From the cell containing the given text, extract its center point as [X, Y] coordinate. 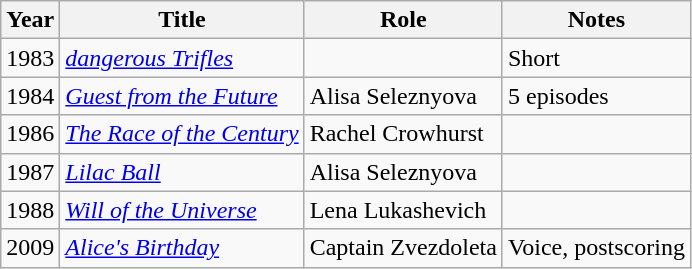
Rachel Crowhurst [403, 134]
2009 [30, 248]
5 episodes [596, 96]
Short [596, 58]
1984 [30, 96]
Alice's Birthday [182, 248]
Notes [596, 20]
Guest from the Future [182, 96]
Year [30, 20]
The Race of the Century [182, 134]
Voice, postscoring [596, 248]
Title [182, 20]
Lena Lukashevich [403, 210]
dangerous Trifles [182, 58]
Captain Zvezdoleta [403, 248]
1986 [30, 134]
1983 [30, 58]
1987 [30, 172]
1988 [30, 210]
Lilac Ball [182, 172]
Role [403, 20]
Will of the Universe [182, 210]
